Capture the cell that displays the provided text and extract its [x, y] central coordinate. 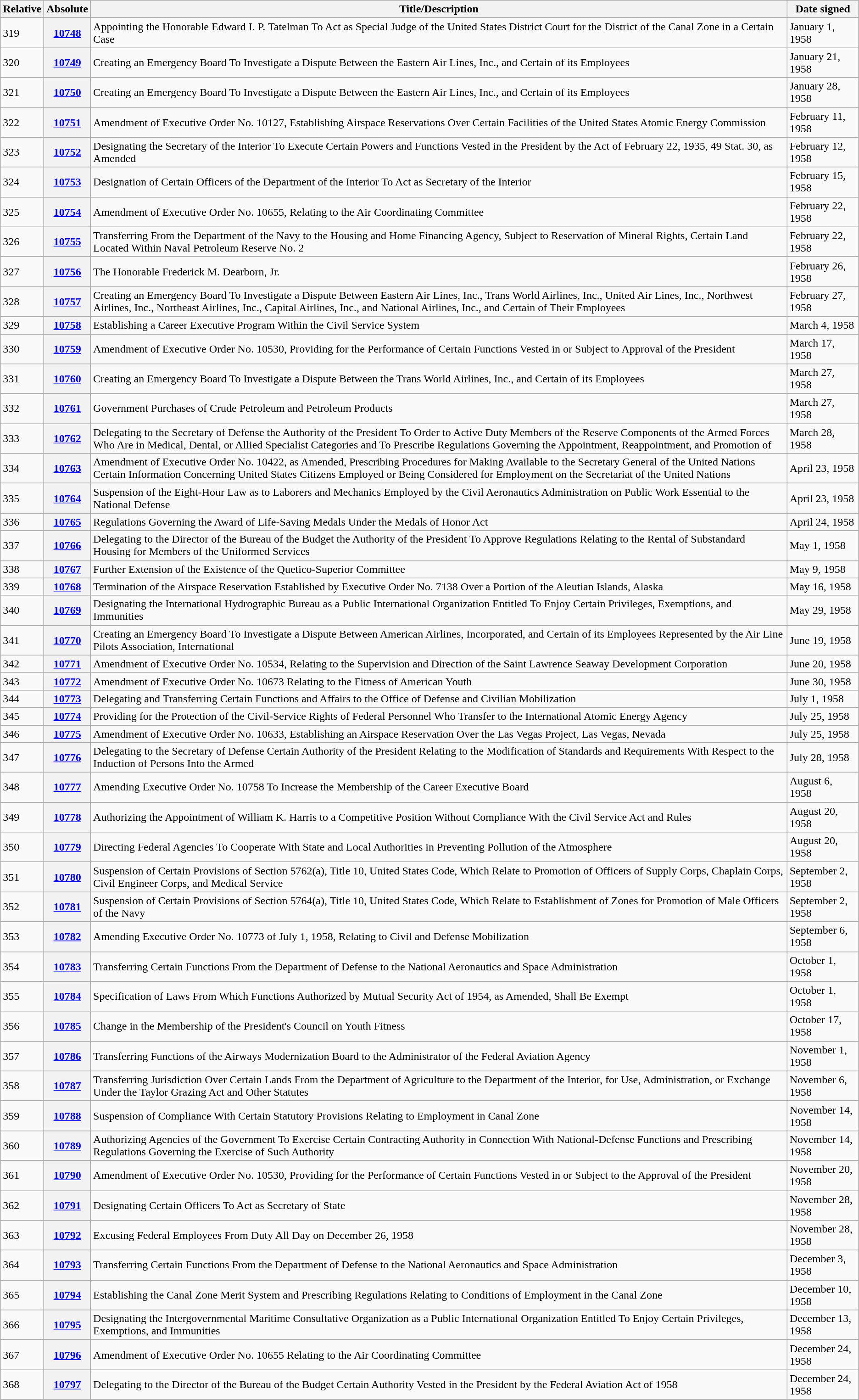
325 [22, 212]
323 [22, 152]
Amendment of Executive Order No. 10673 Relating to the Fitness of American Youth [439, 681]
August 6, 1958 [823, 788]
Date signed [823, 9]
Suspension of Compliance With Certain Statutory Provisions Relating to Employment in Canal Zone [439, 1115]
10788 [67, 1115]
July 28, 1958 [823, 757]
346 [22, 734]
350 [22, 847]
February 12, 1958 [823, 152]
355 [22, 996]
Amendment of Executive Order No. 10530, Providing for the Performance of Certain Functions Vested in or Subject to the Approval of the President [439, 1175]
November 20, 1958 [823, 1175]
10752 [67, 152]
July 1, 1958 [823, 699]
10779 [67, 847]
10764 [67, 498]
329 [22, 325]
367 [22, 1355]
10773 [67, 699]
October 17, 1958 [823, 1026]
334 [22, 468]
332 [22, 409]
10775 [67, 734]
356 [22, 1026]
May 16, 1958 [823, 587]
360 [22, 1146]
Change in the Membership of the President's Council on Youth Fitness [439, 1026]
Designation of Certain Officers of the Department of the Interior To Act as Secretary of the Interior [439, 182]
340 [22, 610]
Directing Federal Agencies To Cooperate With State and Local Authorities in Preventing Pollution of the Atmosphere [439, 847]
Amendment of Executive Order No. 10633, Establishing an Airspace Reservation Over the Las Vegas Project, Las Vegas, Nevada [439, 734]
10776 [67, 757]
10754 [67, 212]
Amending Executive Order No. 10758 To Increase the Membership of the Career Executive Board [439, 788]
336 [22, 522]
10750 [67, 93]
Further Extension of the Existence of the Quetico-Superior Committee [439, 569]
Amendment of Executive Order No. 10655 Relating to the Air Coordinating Committee [439, 1355]
352 [22, 907]
10770 [67, 640]
330 [22, 349]
10771 [67, 664]
February 27, 1958 [823, 301]
10753 [67, 182]
348 [22, 788]
January 21, 1958 [823, 62]
10769 [67, 610]
May 9, 1958 [823, 569]
January 28, 1958 [823, 93]
April 24, 1958 [823, 522]
10789 [67, 1146]
Delegating and Transferring Certain Functions and Affairs to the Office of Defense and Civilian Mobilization [439, 699]
June 19, 1958 [823, 640]
The Honorable Frederick M. Dearborn, Jr. [439, 272]
10758 [67, 325]
Amendment of Executive Order No. 10655, Relating to the Air Coordinating Committee [439, 212]
June 30, 1958 [823, 681]
10751 [67, 122]
366 [22, 1325]
Amendment of Executive Order No. 10534, Relating to the Supervision and Direction of the Saint Lawrence Seaway Development Corporation [439, 664]
February 11, 1958 [823, 122]
10794 [67, 1295]
364 [22, 1265]
358 [22, 1086]
Title/Description [439, 9]
Transferring Functions of the Airways Modernization Board to the Administrator of the Federal Aviation Agency [439, 1056]
May 1, 1958 [823, 545]
319 [22, 33]
Absolute [67, 9]
Amendment of Executive Order No. 10530, Providing for the Performance of Certain Functions Vested in or Subject to Approval of the President [439, 349]
Establishing the Canal Zone Merit System and Prescribing Regulations Relating to Conditions of Employment in the Canal Zone [439, 1295]
Excusing Federal Employees From Duty All Day on December 26, 1958 [439, 1236]
10755 [67, 241]
10756 [67, 272]
10763 [67, 468]
328 [22, 301]
10766 [67, 545]
December 13, 1958 [823, 1325]
January 1, 1958 [823, 33]
362 [22, 1205]
February 26, 1958 [823, 272]
338 [22, 569]
10782 [67, 936]
345 [22, 716]
Specification of Laws From Which Functions Authorized by Mutual Security Act of 1954, as Amended, Shall Be Exempt [439, 996]
November 6, 1958 [823, 1086]
322 [22, 122]
342 [22, 664]
10760 [67, 379]
10787 [67, 1086]
10778 [67, 817]
359 [22, 1115]
February 15, 1958 [823, 182]
May 29, 1958 [823, 610]
353 [22, 936]
10748 [67, 33]
Amending Executive Order No. 10773 of July 1, 1958, Relating to Civil and Defense Mobilization [439, 936]
Government Purchases of Crude Petroleum and Petroleum Products [439, 409]
Authorizing the Appointment of William K. Harris to a Competitive Position Without Compliance With the Civil Service Act and Rules [439, 817]
Creating an Emergency Board To Investigate a Dispute Between the Trans World Airlines, Inc., and Certain of its Employees [439, 379]
Regulations Governing the Award of Life-Saving Medals Under the Medals of Honor Act [439, 522]
10759 [67, 349]
368 [22, 1384]
10796 [67, 1355]
341 [22, 640]
331 [22, 379]
363 [22, 1236]
333 [22, 439]
343 [22, 681]
10793 [67, 1265]
344 [22, 699]
324 [22, 182]
March 4, 1958 [823, 325]
Delegating to the Director of the Bureau of the Budget Certain Authority Vested in the President by the Federal Aviation Act of 1958 [439, 1384]
10772 [67, 681]
10790 [67, 1175]
10792 [67, 1236]
Providing for the Protection of the Civil-Service Rights of Federal Personnel Who Transfer to the International Atomic Energy Agency [439, 716]
Termination of the Airspace Reservation Established by Executive Order No. 7138 Over a Portion of the Aleutian Islands, Alaska [439, 587]
10784 [67, 996]
10774 [67, 716]
354 [22, 967]
Designating Certain Officers To Act as Secretary of State [439, 1205]
10749 [67, 62]
Amendment of Executive Order No. 10127, Establishing Airspace Reservations Over Certain Facilities of the United States Atomic Energy Commission [439, 122]
10767 [67, 569]
10768 [67, 587]
10780 [67, 877]
Relative [22, 9]
June 20, 1958 [823, 664]
339 [22, 587]
10797 [67, 1384]
September 6, 1958 [823, 936]
335 [22, 498]
March 28, 1958 [823, 439]
337 [22, 545]
349 [22, 817]
November 1, 1958 [823, 1056]
10783 [67, 967]
10785 [67, 1026]
327 [22, 272]
December 3, 1958 [823, 1265]
10777 [67, 788]
321 [22, 93]
10762 [67, 439]
10795 [67, 1325]
10781 [67, 907]
347 [22, 757]
320 [22, 62]
10761 [67, 409]
351 [22, 877]
March 17, 1958 [823, 349]
10786 [67, 1056]
Establishing a Career Executive Program Within the Civil Service System [439, 325]
365 [22, 1295]
December 10, 1958 [823, 1295]
10791 [67, 1205]
326 [22, 241]
10765 [67, 522]
357 [22, 1056]
361 [22, 1175]
10757 [67, 301]
